Scan for the cell matching the given text and deliver its (X, Y) coordinate at center. 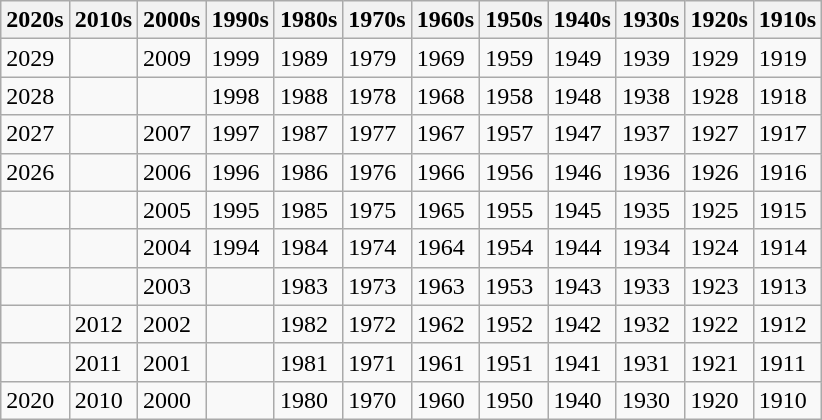
1926 (719, 172)
1911 (787, 362)
1940 (582, 400)
1952 (514, 324)
1975 (377, 210)
1960 (445, 400)
1946 (582, 172)
1949 (582, 58)
1980 (308, 400)
1928 (719, 96)
1980s (308, 20)
1977 (377, 134)
1950s (514, 20)
1951 (514, 362)
1956 (514, 172)
2006 (172, 172)
1938 (650, 96)
1941 (582, 362)
2011 (103, 362)
1935 (650, 210)
1920 (719, 400)
2028 (35, 96)
1936 (650, 172)
1934 (650, 248)
1984 (308, 248)
1913 (787, 286)
1914 (787, 248)
1970s (377, 20)
1972 (377, 324)
1916 (787, 172)
1960s (445, 20)
1995 (240, 210)
1933 (650, 286)
1981 (308, 362)
1953 (514, 286)
2012 (103, 324)
2010s (103, 20)
1985 (308, 210)
1920s (719, 20)
1962 (445, 324)
1971 (377, 362)
2020s (35, 20)
1940s (582, 20)
1966 (445, 172)
1954 (514, 248)
2009 (172, 58)
1910 (787, 400)
2003 (172, 286)
2007 (172, 134)
1968 (445, 96)
1974 (377, 248)
1945 (582, 210)
1932 (650, 324)
1967 (445, 134)
1973 (377, 286)
2026 (35, 172)
1919 (787, 58)
1996 (240, 172)
1963 (445, 286)
2002 (172, 324)
1970 (377, 400)
2001 (172, 362)
1950 (514, 400)
1969 (445, 58)
1979 (377, 58)
1987 (308, 134)
1997 (240, 134)
1994 (240, 248)
1924 (719, 248)
2000 (172, 400)
2027 (35, 134)
1930 (650, 400)
1922 (719, 324)
1929 (719, 58)
1948 (582, 96)
1910s (787, 20)
1931 (650, 362)
1917 (787, 134)
1923 (719, 286)
2005 (172, 210)
1983 (308, 286)
1982 (308, 324)
2004 (172, 248)
1939 (650, 58)
2000s (172, 20)
1976 (377, 172)
1964 (445, 248)
1955 (514, 210)
1978 (377, 96)
1988 (308, 96)
1937 (650, 134)
1943 (582, 286)
2010 (103, 400)
1999 (240, 58)
1957 (514, 134)
1944 (582, 248)
1930s (650, 20)
1947 (582, 134)
1927 (719, 134)
1921 (719, 362)
2020 (35, 400)
1918 (787, 96)
1958 (514, 96)
1986 (308, 172)
1961 (445, 362)
2029 (35, 58)
1942 (582, 324)
1915 (787, 210)
1925 (719, 210)
1959 (514, 58)
1990s (240, 20)
1965 (445, 210)
1998 (240, 96)
1989 (308, 58)
1912 (787, 324)
